Return [x, y] of the center of cell containing provided text 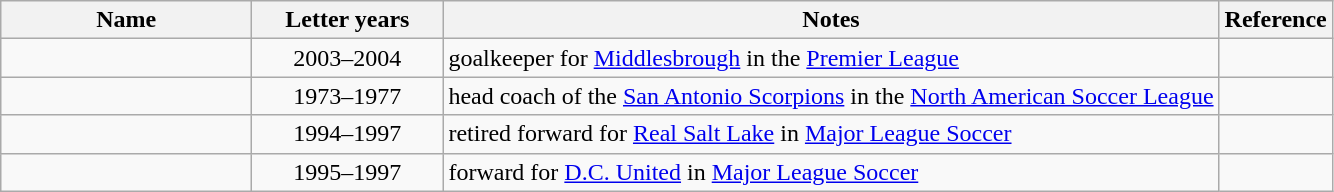
retired forward for Real Salt Lake in Major League Soccer [831, 134]
Letter years [348, 20]
forward for D.C. United in Major League Soccer [831, 172]
Name [126, 20]
head coach of the San Antonio Scorpions in the North American Soccer League [831, 96]
2003–2004 [348, 58]
Reference [1276, 20]
goalkeeper for Middlesbrough in the Premier League [831, 58]
1995–1997 [348, 172]
1994–1997 [348, 134]
1973–1977 [348, 96]
Notes [831, 20]
